Determine the (X, Y) coordinate at the center of the cell enclosing the given text.  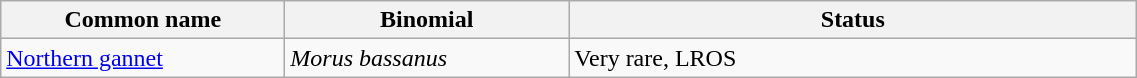
Status (853, 20)
Northern gannet (143, 58)
Very rare, LROS (853, 58)
Common name (143, 20)
Binomial (427, 20)
Morus bassanus (427, 58)
